Identify which cell holds the provided text, then report its (X, Y) central coordinate. 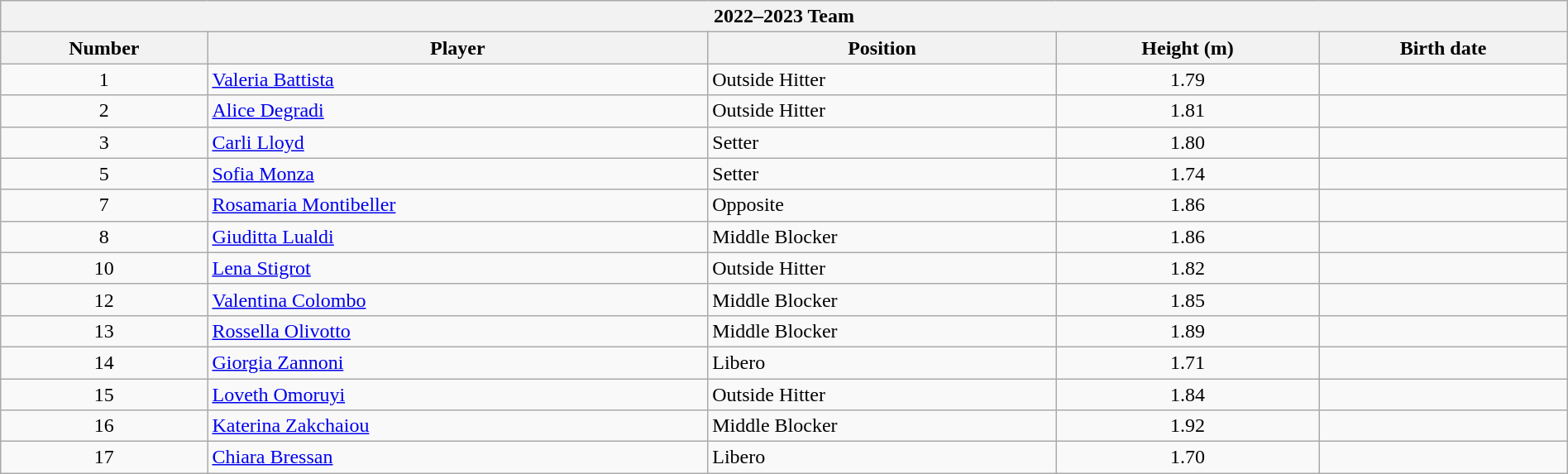
15 (104, 395)
Valeria Battista (458, 79)
Sofia Monza (458, 174)
1 (104, 79)
1.79 (1188, 79)
Valentina Colombo (458, 299)
Katerina Zakchaiou (458, 426)
Height (m) (1188, 48)
Alice Degradi (458, 111)
2 (104, 111)
13 (104, 331)
Birth date (1443, 48)
1.92 (1188, 426)
3 (104, 142)
10 (104, 268)
Chiara Bressan (458, 457)
1.80 (1188, 142)
1.89 (1188, 331)
Giorgia Zannoni (458, 362)
Opposite (882, 205)
1.84 (1188, 395)
1.82 (1188, 268)
2022–2023 Team (784, 17)
Rosamaria Montibeller (458, 205)
1.74 (1188, 174)
Rossella Olivotto (458, 331)
Position (882, 48)
Player (458, 48)
Lena Stigrot (458, 268)
Loveth Omoruyi (458, 395)
1.85 (1188, 299)
Carli Lloyd (458, 142)
1.81 (1188, 111)
16 (104, 426)
1.70 (1188, 457)
5 (104, 174)
Giuditta Lualdi (458, 237)
7 (104, 205)
12 (104, 299)
Number (104, 48)
8 (104, 237)
14 (104, 362)
1.71 (1188, 362)
17 (104, 457)
